Scan for the cell matching the given text and deliver its (X, Y) coordinate at center. 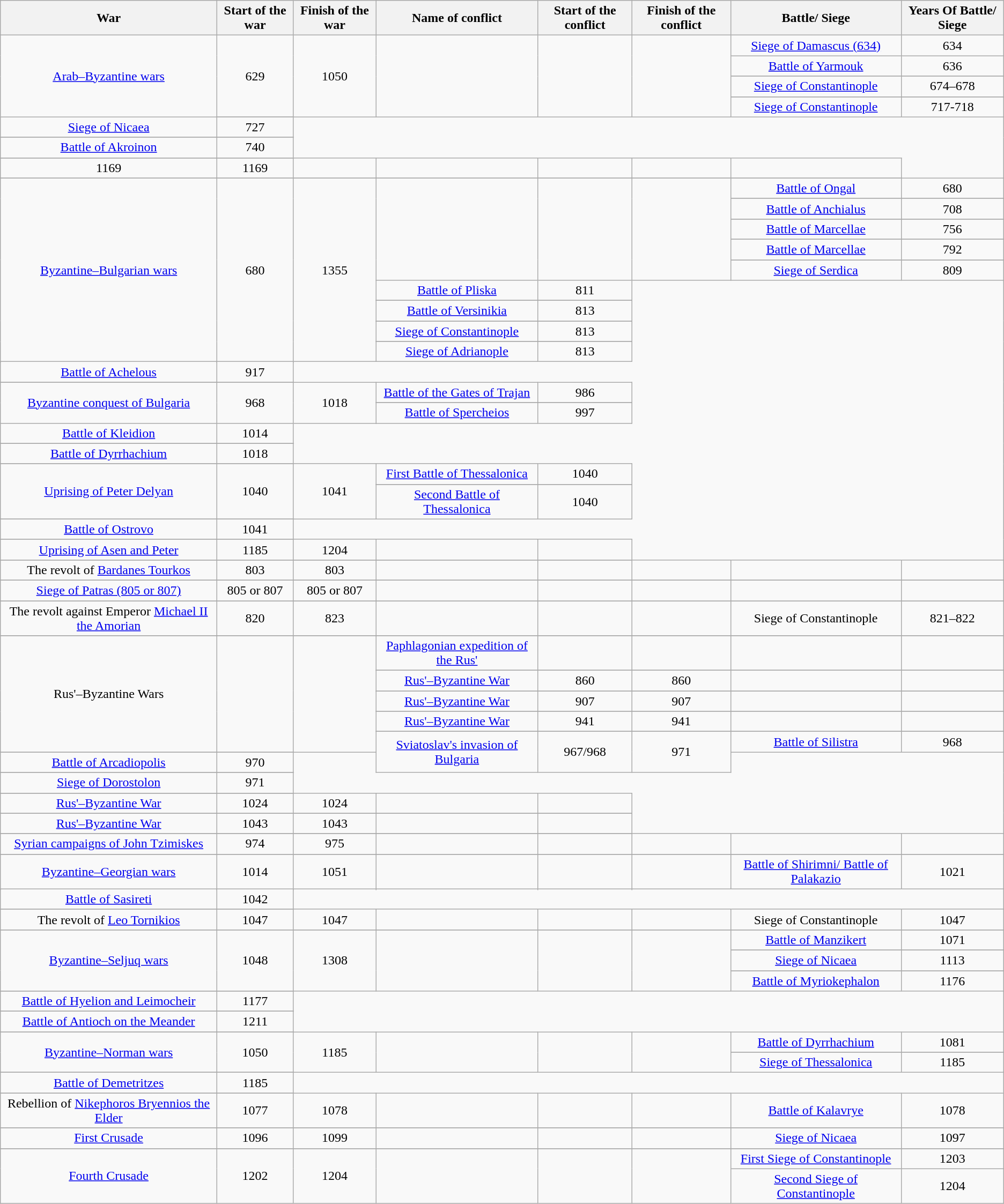
Battle of Achelous (109, 372)
1071 (953, 940)
629 (255, 76)
Sviatoslav's invasion of Bulgaria (457, 752)
Siege of Dorostolon (109, 783)
1042 (255, 899)
1202 (255, 1176)
Siege of Thessalonica (816, 1062)
Rus'–Byzantine Wars (109, 694)
Battle of Shirimni/ Battle of Palakazio (816, 872)
636 (953, 66)
Years Of Battle/ Siege (953, 18)
Paphlagonian expedition of the Rus' (457, 653)
The revolt of Leo Tornikios (109, 919)
1097 (953, 1138)
The revolt of Bardanes Tourkos (109, 570)
1176 (953, 980)
First Battle of Thessalonica (457, 474)
1113 (953, 960)
Battle of Manzikert (816, 940)
717-718 (953, 107)
821–822 (953, 618)
Uprising of Asen and Peter (109, 549)
1308 (335, 960)
997 (585, 413)
Battle of Hyelion and Leimocheir (109, 1001)
1099 (335, 1138)
Arab–Byzantine wars (109, 76)
Battle of Kleidion (109, 433)
Second Battle of Thessalonica (457, 502)
1355 (335, 270)
Siege of Damascus (634) (816, 46)
1048 (255, 960)
974 (255, 844)
917 (255, 372)
1021 (953, 872)
Battle of Spercheios (457, 413)
First Crusade (109, 1138)
Byzantine conquest of Bulgaria (109, 403)
Battle of Antioch on the Meander (109, 1022)
756 (953, 229)
986 (585, 392)
Battle of Versinikia (457, 311)
970 (255, 762)
Battle of the Gates of Trajan (457, 392)
Byzantine–Georgian wars (109, 872)
727 (255, 127)
1077 (255, 1111)
Start of the war (255, 18)
Name of conflict (457, 18)
Battle of Arcadiopolis (109, 762)
Second Siege of Constantinople (816, 1186)
First Siege of Constantinople (816, 1158)
Battle of Ongal (816, 188)
Syrian campaigns of John Tzimiskes (109, 844)
Finish of the war (335, 18)
Siege of Adrianople (457, 352)
740 (255, 147)
Rebellion of Nikephoros Bryennios the Elder (109, 1111)
792 (953, 249)
967/968 (585, 752)
1203 (953, 1158)
Battle of Anchialus (816, 209)
634 (953, 46)
Battle of Sasireti (109, 899)
The revolt against Emperor Michael II the Amorian (109, 618)
Finish of the conflict (682, 18)
Battle/ Siege (816, 18)
Battle of Akroinon (109, 147)
1096 (255, 1138)
674–678 (953, 86)
Siege of Serdica (816, 270)
Battle of Myriokephalon (816, 980)
1177 (255, 1001)
820 (255, 618)
Uprising of Peter Delyan (109, 491)
Siege of Patras (805 or 807) (109, 590)
Byzantine–Norman wars (109, 1052)
Battle of Pliska (457, 291)
1051 (335, 872)
Battle of Yarmouk (816, 66)
Start of the conflict (585, 18)
811 (585, 291)
Fourth Crusade (109, 1176)
Battle of Demetritzes (109, 1083)
Byzantine–Seljuq wars (109, 960)
1081 (953, 1042)
975 (335, 844)
708 (953, 209)
Byzantine–Bulgarian wars (109, 270)
809 (953, 270)
Battle of Ostrovo (109, 529)
Battle of Silistra (816, 742)
War (109, 18)
1211 (255, 1022)
823 (335, 618)
Battle of Kalavrye (816, 1111)
